Output the (x, y) coordinate of the center of the cell containing the given text.  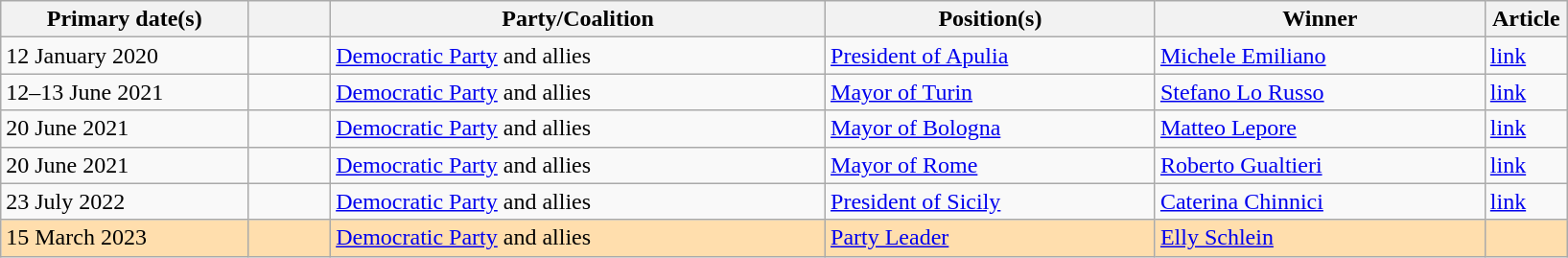
Position(s) (991, 19)
Party/Coalition (578, 19)
Mayor of Bologna (991, 129)
12–13 June 2021 (125, 92)
Mayor of Rome (991, 165)
Winner (1320, 19)
Stefano Lo Russo (1320, 92)
15 March 2023 (125, 238)
Party Leader (991, 238)
Primary date(s) (125, 19)
President of Apulia (991, 56)
Michele Emiliano (1320, 56)
Caterina Chinnici (1320, 201)
Roberto Gualtieri (1320, 165)
Article (1526, 19)
Matteo Lepore (1320, 129)
23 July 2022 (125, 201)
Mayor of Turin (991, 92)
President of Sicily (991, 201)
Elly Schlein (1320, 238)
12 January 2020 (125, 56)
